From the cell containing the given text, extract its center point as (X, Y) coordinate. 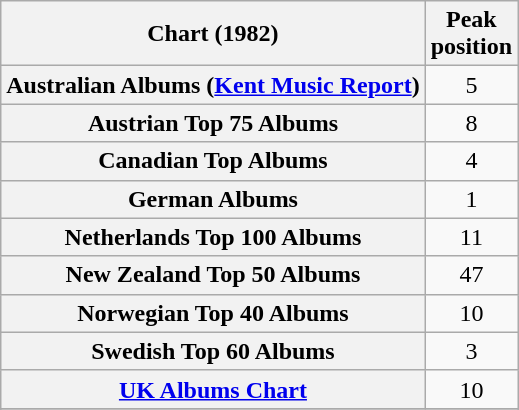
Austrian Top 75 Albums (213, 123)
11 (471, 237)
New Zealand Top 50 Albums (213, 275)
Peakposition (471, 34)
8 (471, 123)
4 (471, 161)
Australian Albums (Kent Music Report) (213, 85)
UK Albums Chart (213, 389)
Chart (1982) (213, 34)
5 (471, 85)
Swedish Top 60 Albums (213, 351)
Netherlands Top 100 Albums (213, 237)
Norwegian Top 40 Albums (213, 313)
3 (471, 351)
1 (471, 199)
German Albums (213, 199)
Canadian Top Albums (213, 161)
47 (471, 275)
